Scan for the cell matching the given text and deliver its (X, Y) coordinate at center. 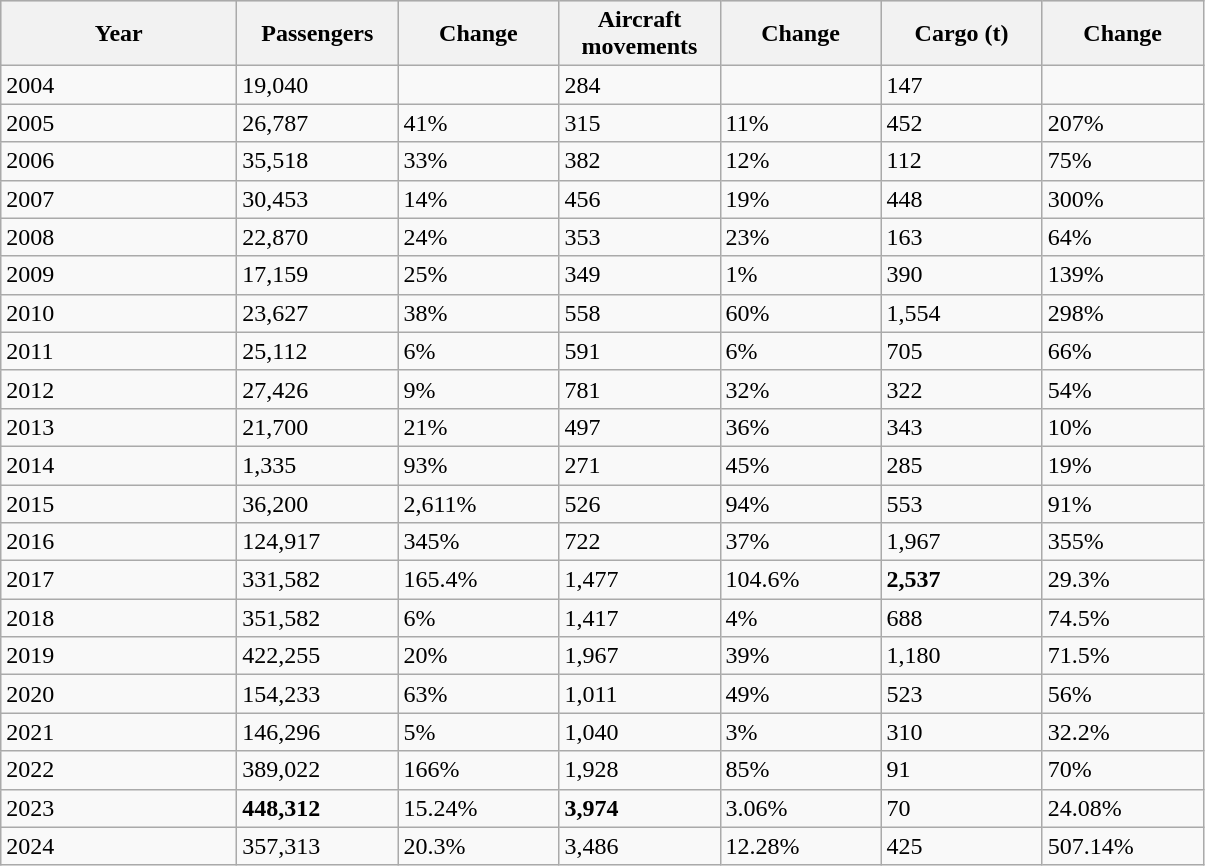
3.06% (800, 808)
29.3% (1122, 580)
2019 (119, 656)
1,554 (962, 313)
1,180 (962, 656)
526 (640, 503)
33% (478, 161)
54% (1122, 389)
425 (962, 846)
35,518 (318, 161)
322 (962, 389)
1,928 (640, 770)
2020 (119, 694)
1,477 (640, 580)
553 (962, 503)
19,040 (318, 85)
166% (478, 770)
56% (1122, 694)
2012 (119, 389)
70 (962, 808)
2018 (119, 618)
85% (800, 770)
30,453 (318, 199)
2007 (119, 199)
343 (962, 427)
36% (800, 427)
2017 (119, 580)
300% (1122, 199)
154,233 (318, 694)
349 (640, 275)
452 (962, 123)
688 (962, 618)
2004 (119, 85)
3,974 (640, 808)
25% (478, 275)
1% (800, 275)
147 (962, 85)
24.08% (1122, 808)
63% (478, 694)
2022 (119, 770)
331,582 (318, 580)
2,537 (962, 580)
20% (478, 656)
353 (640, 237)
Cargo (t) (962, 34)
22,870 (318, 237)
448 (962, 199)
14% (478, 199)
4% (800, 618)
2013 (119, 427)
24% (478, 237)
382 (640, 161)
298% (1122, 313)
2010 (119, 313)
285 (962, 465)
93% (478, 465)
94% (800, 503)
60% (800, 313)
2021 (119, 732)
507.14% (1122, 846)
357,313 (318, 846)
315 (640, 123)
2011 (119, 351)
2,611% (478, 503)
Passengers (318, 34)
91% (1122, 503)
45% (800, 465)
5% (478, 732)
37% (800, 542)
2023 (119, 808)
41% (478, 123)
523 (962, 694)
3,486 (640, 846)
2015 (119, 503)
10% (1122, 427)
11% (800, 123)
705 (962, 351)
456 (640, 199)
17,159 (318, 275)
355% (1122, 542)
2008 (119, 237)
389,022 (318, 770)
124,917 (318, 542)
781 (640, 389)
12.28% (800, 846)
23,627 (318, 313)
26,787 (318, 123)
2024 (119, 846)
32.2% (1122, 732)
558 (640, 313)
1,417 (640, 618)
139% (1122, 275)
Aircraft movements (640, 34)
21,700 (318, 427)
Year (119, 34)
36,200 (318, 503)
163 (962, 237)
2014 (119, 465)
49% (800, 694)
9% (478, 389)
15.24% (478, 808)
1,040 (640, 732)
112 (962, 161)
38% (478, 313)
591 (640, 351)
422,255 (318, 656)
75% (1122, 161)
2006 (119, 161)
21% (478, 427)
27,426 (318, 389)
70% (1122, 770)
271 (640, 465)
2016 (119, 542)
74.5% (1122, 618)
390 (962, 275)
1,011 (640, 694)
64% (1122, 237)
104.6% (800, 580)
66% (1122, 351)
91 (962, 770)
165.4% (478, 580)
497 (640, 427)
310 (962, 732)
12% (800, 161)
284 (640, 85)
71.5% (1122, 656)
23% (800, 237)
345% (478, 542)
2005 (119, 123)
32% (800, 389)
3% (800, 732)
20.3% (478, 846)
1,335 (318, 465)
146,296 (318, 732)
722 (640, 542)
207% (1122, 123)
39% (800, 656)
448,312 (318, 808)
2009 (119, 275)
25,112 (318, 351)
351,582 (318, 618)
